Provide the [X, Y] coordinate of the cell's center where the given text is located.  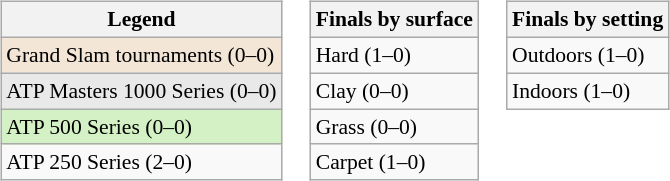
Indoors (1–0) [588, 91]
Clay (0–0) [394, 91]
Outdoors (1–0) [588, 55]
Grass (0–0) [394, 127]
ATP 500 Series (0–0) [141, 127]
ATP Masters 1000 Series (0–0) [141, 91]
Legend [141, 20]
Grand Slam tournaments (0–0) [141, 55]
Hard (1–0) [394, 55]
Finals by setting [588, 20]
ATP 250 Series (2–0) [141, 162]
Carpet (1–0) [394, 162]
Finals by surface [394, 20]
